Identify which cell holds the provided text, then report its (x, y) central coordinate. 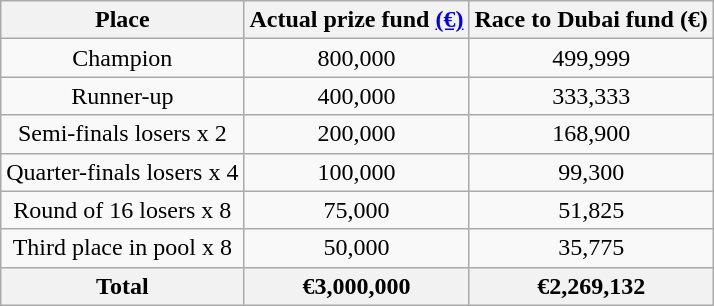
168,900 (591, 134)
51,825 (591, 210)
Quarter-finals losers x 4 (122, 172)
400,000 (356, 96)
100,000 (356, 172)
75,000 (356, 210)
€2,269,132 (591, 286)
Place (122, 20)
Semi-finals losers x 2 (122, 134)
€3,000,000 (356, 286)
35,775 (591, 248)
50,000 (356, 248)
333,333 (591, 96)
800,000 (356, 58)
Champion (122, 58)
200,000 (356, 134)
Runner-up (122, 96)
Race to Dubai fund (€) (591, 20)
499,999 (591, 58)
Total (122, 286)
Actual prize fund (€) (356, 20)
Third place in pool x 8 (122, 248)
99,300 (591, 172)
Round of 16 losers x 8 (122, 210)
